Detect which cell encompasses the target text, then output its (X, Y) center coordinate. 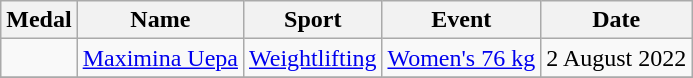
2 August 2022 (616, 58)
Date (616, 20)
Women's 76 kg (462, 58)
Maximina Uepa (160, 58)
Weightlifting (312, 58)
Name (160, 20)
Medal (39, 20)
Event (462, 20)
Sport (312, 20)
